Identify which cell holds the provided text, then report its [X, Y] central coordinate. 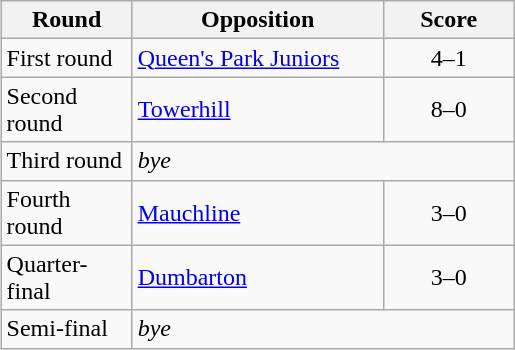
4–1 [448, 58]
Third round [66, 161]
Mauchline [258, 212]
Round [66, 20]
Quarter-final [66, 278]
8–0 [448, 110]
Opposition [258, 20]
First round [66, 58]
Second round [66, 110]
Queen's Park Juniors [258, 58]
Fourth round [66, 212]
Semi-final [66, 329]
Dumbarton [258, 278]
Towerhill [258, 110]
Score [448, 20]
